For the text-containing cell, return its midpoint in (x, y) coordinate format. 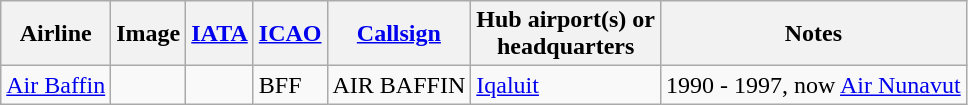
Airline (56, 34)
Image (148, 34)
Notes (813, 34)
Callsign (399, 34)
Air Baffin (56, 85)
1990 - 1997, now Air Nunavut (813, 85)
AIR BAFFIN (399, 85)
Iqaluit (566, 85)
IATA (220, 34)
BFF (290, 85)
ICAO (290, 34)
Hub airport(s) orheadquarters (566, 34)
